Return the (x, y) coordinate for the center point of the cell that contains the specified text.  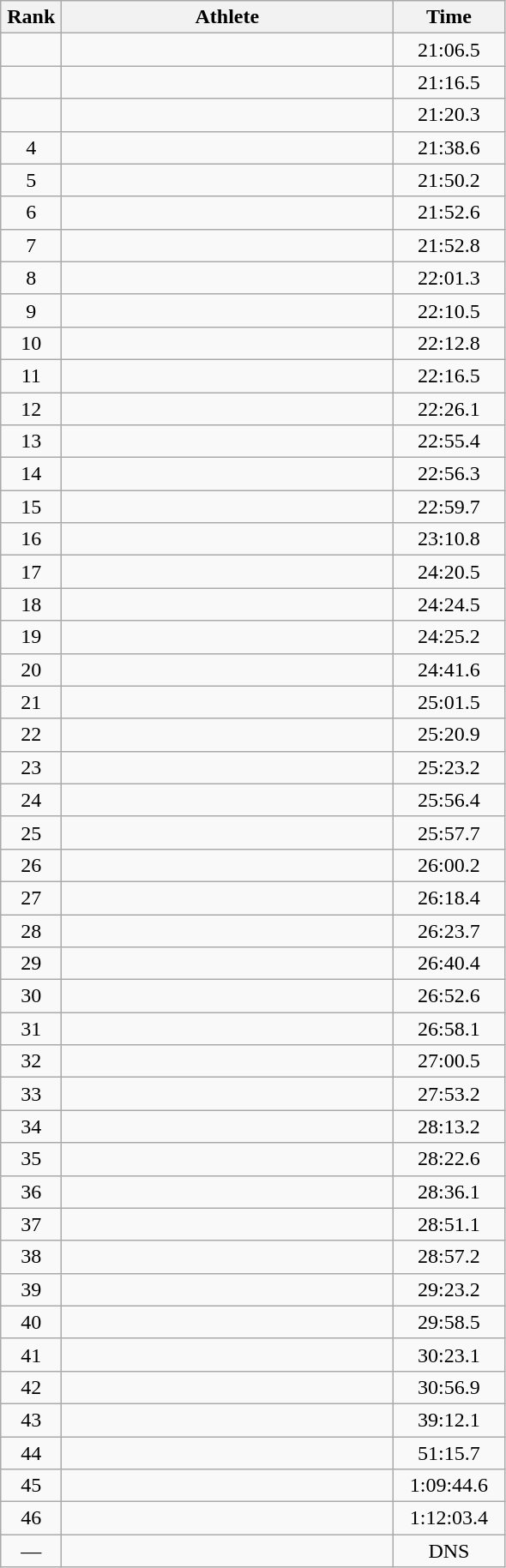
16 (31, 539)
37 (31, 1224)
26:18.4 (449, 898)
28:51.1 (449, 1224)
14 (31, 474)
39:12.1 (449, 1420)
7 (31, 245)
6 (31, 213)
26:23.7 (449, 930)
1:09:44.6 (449, 1486)
38 (31, 1257)
30:23.1 (449, 1355)
36 (31, 1192)
21:50.2 (449, 180)
22:55.4 (449, 442)
25:57.7 (449, 832)
35 (31, 1159)
21 (31, 702)
21:06.5 (449, 50)
10 (31, 343)
28:22.6 (449, 1159)
39 (31, 1289)
31 (31, 1029)
22:16.5 (449, 375)
21:52.8 (449, 245)
25 (31, 832)
21:38.6 (449, 147)
26:52.6 (449, 996)
24:41.6 (449, 670)
9 (31, 310)
27:00.5 (449, 1061)
21:16.5 (449, 82)
23:10.8 (449, 539)
27:53.2 (449, 1094)
34 (31, 1126)
DNS (449, 1551)
22:26.1 (449, 409)
44 (31, 1453)
13 (31, 442)
11 (31, 375)
24:25.2 (449, 637)
40 (31, 1322)
28 (31, 930)
26:58.1 (449, 1029)
4 (31, 147)
28:13.2 (449, 1126)
28:57.2 (449, 1257)
21:52.6 (449, 213)
26 (31, 865)
30:56.9 (449, 1387)
45 (31, 1486)
26:40.4 (449, 964)
12 (31, 409)
41 (31, 1355)
22:12.8 (449, 343)
33 (31, 1094)
8 (31, 278)
1:12:03.4 (449, 1518)
19 (31, 637)
18 (31, 604)
29:23.2 (449, 1289)
15 (31, 507)
Rank (31, 17)
29 (31, 964)
25:23.2 (449, 767)
51:15.7 (449, 1453)
43 (31, 1420)
17 (31, 572)
5 (31, 180)
— (31, 1551)
25:01.5 (449, 702)
24 (31, 800)
25:56.4 (449, 800)
22:59.7 (449, 507)
29:58.5 (449, 1322)
25:20.9 (449, 735)
32 (31, 1061)
24:24.5 (449, 604)
22:10.5 (449, 310)
21:20.3 (449, 115)
Athlete (227, 17)
27 (31, 898)
Time (449, 17)
23 (31, 767)
26:00.2 (449, 865)
24:20.5 (449, 572)
42 (31, 1387)
22:56.3 (449, 474)
22:01.3 (449, 278)
20 (31, 670)
28:36.1 (449, 1192)
22 (31, 735)
30 (31, 996)
46 (31, 1518)
